Locate the cell with the specified text and output its (X, Y) center coordinate. 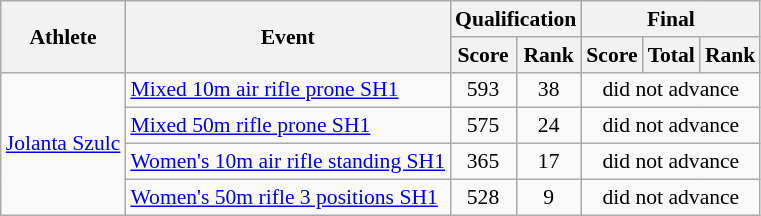
575 (483, 126)
Women's 10m air rifle standing SH1 (288, 162)
Total (672, 55)
Mixed 10m air rifle prone SH1 (288, 90)
17 (548, 162)
Mixed 50m rifle prone SH1 (288, 126)
Event (288, 36)
Athlete (64, 36)
38 (548, 90)
Jolanta Szulc (64, 143)
528 (483, 197)
365 (483, 162)
9 (548, 197)
593 (483, 90)
24 (548, 126)
Qualification (516, 19)
Women's 50m rifle 3 positions SH1 (288, 197)
Final (670, 19)
